From the cell containing the given text, extract its center point as [X, Y] coordinate. 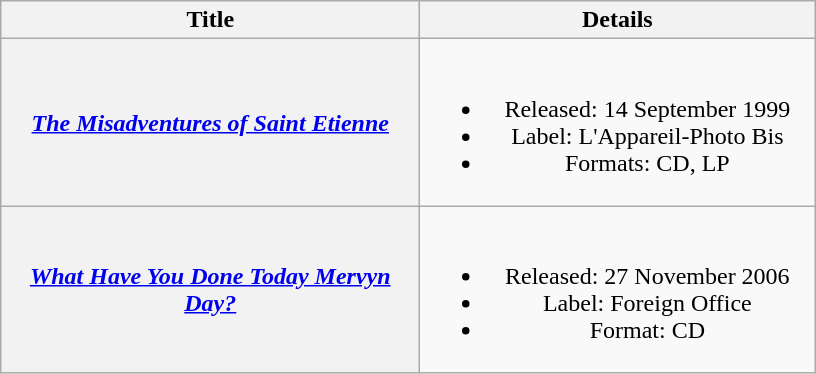
What Have You Done Today Mervyn Day? [210, 290]
Details [618, 20]
Released: 14 September 1999Label: L'Appareil-Photo BisFormats: CD, LP [618, 122]
Title [210, 20]
Released: 27 November 2006Label: Foreign OfficeFormat: CD [618, 290]
The Misadventures of Saint Etienne [210, 122]
